Scan for the cell matching the given text and deliver its [X, Y] coordinate at center. 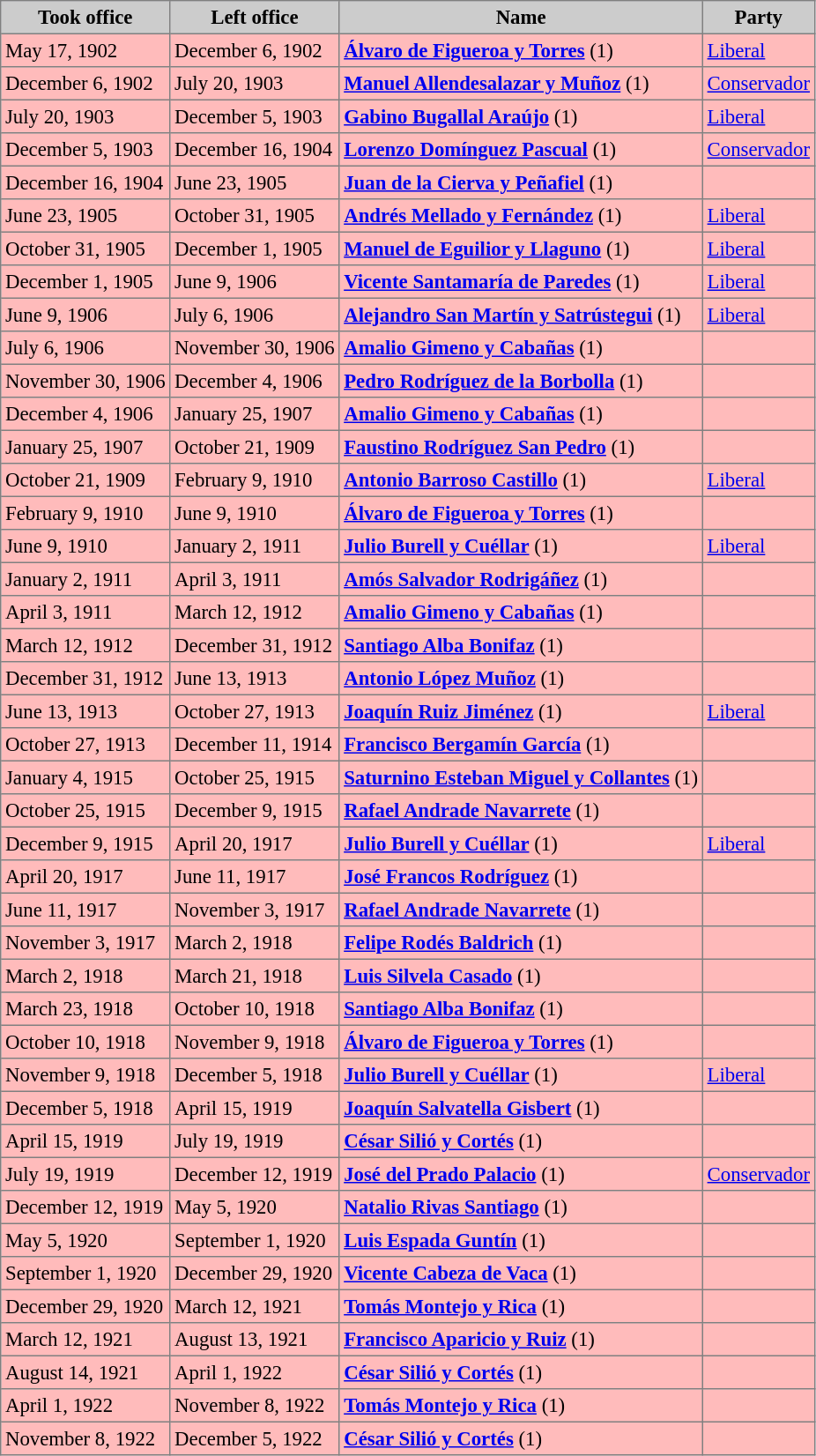
Joaquín Ruiz Jiménez (1) [521, 711]
January 4, 1915 [85, 777]
December 5, 1922 [255, 1438]
August 14, 1921 [85, 1372]
Amós Salvador Rodrigáñez (1) [521, 579]
March 23, 1918 [85, 1009]
Juan de la Cierva y Peñafiel (1) [521, 182]
Antonio Barroso Castillo (1) [521, 480]
Left office [255, 18]
Vicente Cabeza de Vaca (1) [521, 1274]
Joaquín Salvatella Gisbert (1) [521, 1108]
Andrés Mellado y Fernández (1) [521, 216]
Took office [85, 18]
December 11, 1914 [255, 745]
Alejandro San Martín y Satrústegui (1) [521, 315]
José del Prado Palacio (1) [521, 1174]
José Francos Rodríguez (1) [521, 877]
Lorenzo Domínguez Pascual (1) [521, 150]
Faustino Rodríguez San Pedro (1) [521, 447]
August 13, 1921 [255, 1340]
Francisco Aparicio y Ruiz (1) [521, 1340]
Pedro Rodríguez de la Borbolla (1) [521, 381]
Name [521, 18]
Vicente Santamaría de Paredes (1) [521, 282]
Antonio López Muñoz (1) [521, 679]
Luis Silvela Casado (1) [521, 976]
Manuel de Eguilior y Llaguno (1) [521, 249]
May 17, 1902 [85, 50]
Saturnino Esteban Miguel y Collantes (1) [521, 777]
Francisco Bergamín García (1) [521, 745]
March 21, 1918 [255, 976]
Party [758, 18]
Gabino Bugallal Araújo (1) [521, 116]
Felipe Rodés Baldrich (1) [521, 943]
Natalio Rivas Santiago (1) [521, 1207]
Manuel Allendesalazar y Muñoz (1) [521, 84]
Luis Espada Guntín (1) [521, 1240]
